Return (X, Y) of the center of cell containing provided text 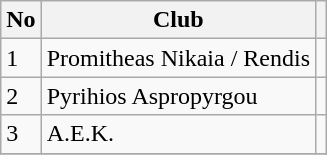
A.E.K. (178, 134)
No (21, 20)
2 (21, 96)
Club (178, 20)
Pyrihios Aspropyrgou (178, 96)
1 (21, 58)
Promitheas Nikaia / Rendis (178, 58)
3 (21, 134)
